Detect which cell encompasses the target text, then output its (X, Y) center coordinate. 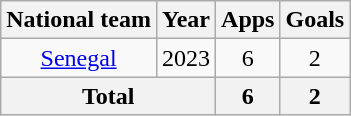
National team (79, 20)
Apps (248, 20)
Year (186, 20)
Goals (315, 20)
2023 (186, 58)
Senegal (79, 58)
Total (108, 96)
